Extract the (x, y) coordinate from the center of the cell holding the provided text.  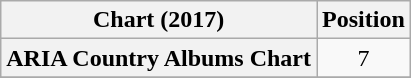
Position (364, 20)
ARIA Country Albums Chart (159, 58)
Chart (2017) (159, 20)
7 (364, 58)
